Search for the cell housing the specified text and yield its (X, Y) center coordinate. 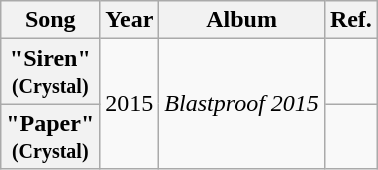
Song (50, 20)
Year (130, 20)
2015 (130, 104)
"Paper"(Crystal) (50, 136)
Album (242, 20)
Ref. (350, 20)
Blastproof 2015 (242, 104)
"Siren"(Crystal) (50, 72)
